Capture the cell that displays the provided text and extract its [X, Y] central coordinate. 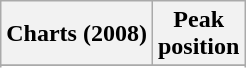
Peakposition [198, 34]
Charts (2008) [77, 34]
